Provide the [X, Y] coordinate of the cell's center where the given text is located.  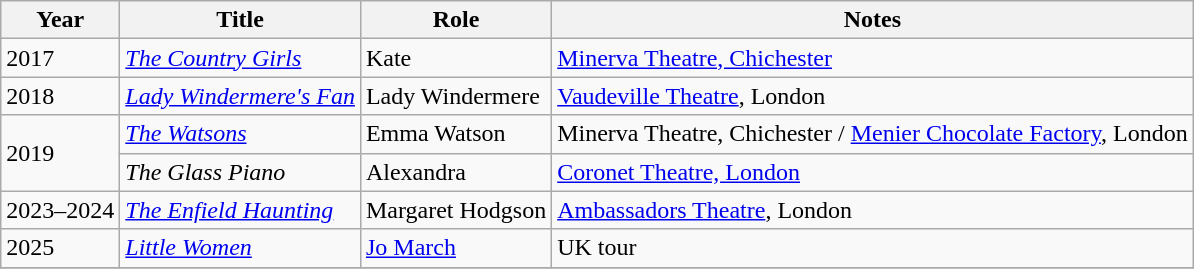
The Enfield Haunting [240, 210]
Lady Windermere [456, 96]
Minerva Theatre, Chichester / Menier Chocolate Factory, London [873, 134]
Margaret Hodgson [456, 210]
Ambassadors Theatre, London [873, 210]
2018 [60, 96]
Kate [456, 58]
The Glass Piano [240, 172]
2023–2024 [60, 210]
Lady Windermere's Fan [240, 96]
Notes [873, 20]
2019 [60, 153]
Coronet Theatre, London [873, 172]
2025 [60, 248]
2017 [60, 58]
Title [240, 20]
UK tour [873, 248]
Alexandra [456, 172]
Role [456, 20]
Vaudeville Theatre, London [873, 96]
Year [60, 20]
Emma Watson [456, 134]
The Watsons [240, 134]
Minerva Theatre, Chichester [873, 58]
Jo March [456, 248]
The Country Girls [240, 58]
Little Women [240, 248]
